Identify which cell holds the provided text, then report its [x, y] central coordinate. 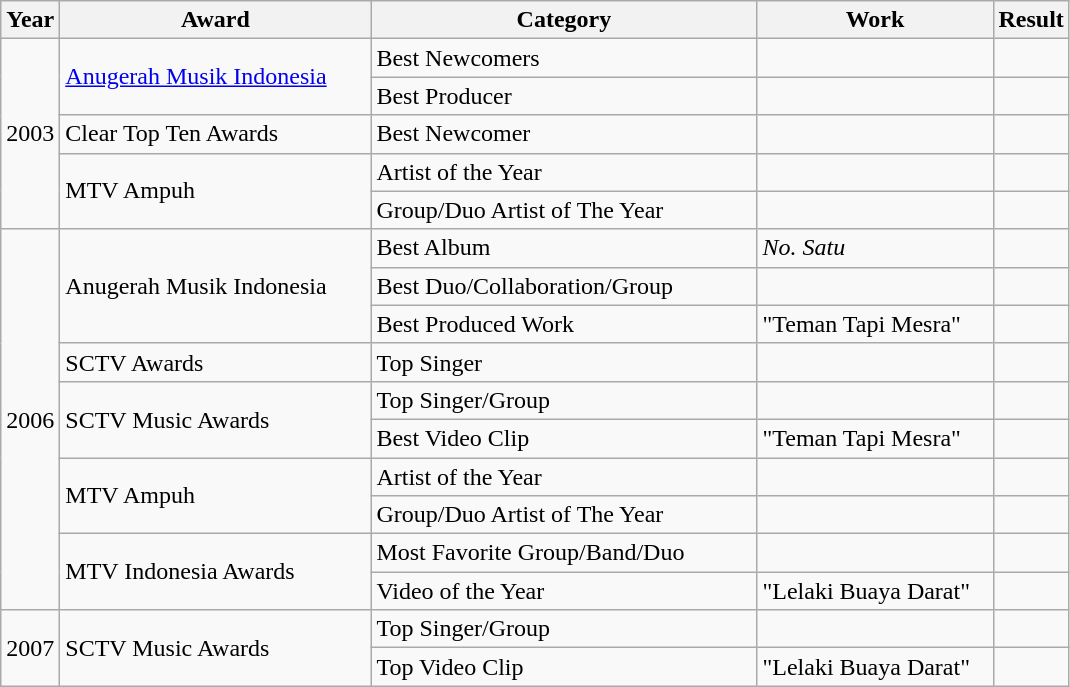
MTV Indonesia Awards [216, 572]
No. Satu [875, 248]
Award [216, 20]
Best Producer [564, 96]
SCTV Awards [216, 362]
Clear Top Ten Awards [216, 134]
Top Singer [564, 362]
Work [875, 20]
Best Duo/Collaboration/Group [564, 286]
Category [564, 20]
2003 [30, 134]
Year [30, 20]
Best Newcomer [564, 134]
Best Video Clip [564, 438]
Result [1031, 20]
Best Produced Work [564, 324]
Best Album [564, 248]
Most Favorite Group/Band/Duo [564, 553]
Top Video Clip [564, 667]
Video of the Year [564, 591]
Best Newcomers [564, 58]
2006 [30, 420]
2007 [30, 648]
